Return [X, Y] of the center of cell containing provided text 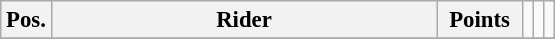
Pos. [26, 20]
Points [480, 20]
Rider [244, 20]
